Detect which cell encompasses the target text, then output its [x, y] center coordinate. 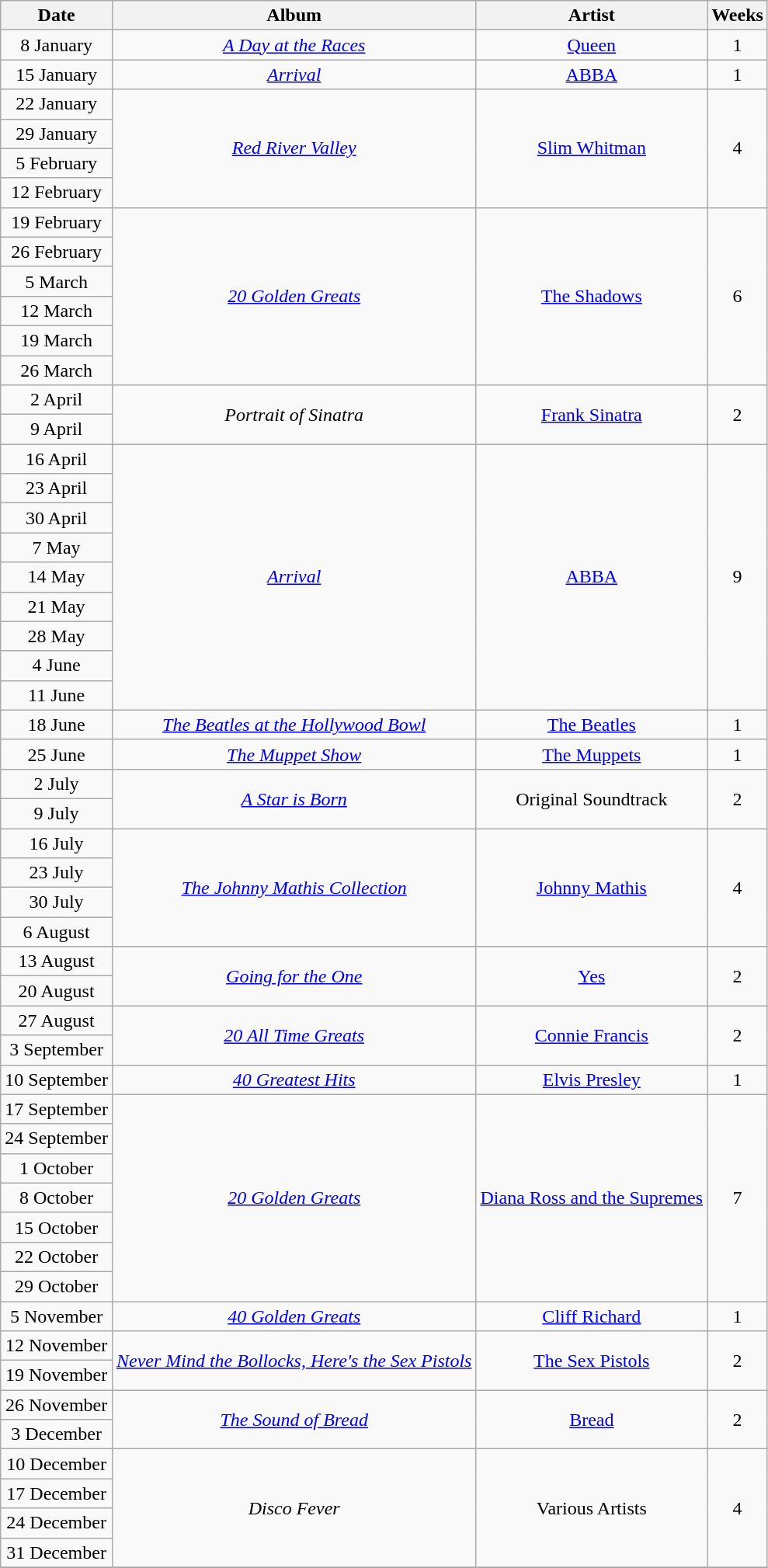
6 August [57, 932]
16 April [57, 459]
16 July [57, 843]
Original Soundtrack [592, 798]
5 February [57, 163]
28 May [57, 636]
1 October [57, 1168]
22 October [57, 1257]
26 March [57, 370]
Slim Whitman [592, 148]
Disco Fever [294, 1508]
15 October [57, 1227]
30 July [57, 902]
The Shadows [592, 296]
26 February [57, 252]
15 January [57, 75]
Bread [592, 1420]
9 July [57, 813]
The Muppet Show [294, 754]
21 May [57, 607]
24 December [57, 1523]
22 January [57, 104]
27 August [57, 1020]
20 All Time Greats [294, 1035]
2 April [57, 400]
Diana Ross and the Supremes [592, 1198]
Various Artists [592, 1508]
Yes [592, 976]
19 March [57, 340]
10 September [57, 1080]
19 November [57, 1375]
23 April [57, 488]
20 August [57, 991]
Queen [592, 45]
17 December [57, 1493]
Going for the One [294, 976]
Artist [592, 16]
8 January [57, 45]
Elvis Presley [592, 1080]
10 December [57, 1464]
6 [738, 296]
19 February [57, 222]
26 November [57, 1405]
31 December [57, 1552]
Frank Sinatra [592, 415]
Cliff Richard [592, 1316]
A Day at the Races [294, 45]
7 [738, 1198]
The Sex Pistols [592, 1361]
2 July [57, 784]
12 February [57, 193]
Connie Francis [592, 1035]
25 June [57, 754]
7 May [57, 548]
Johnny Mathis [592, 887]
Date [57, 16]
Never Mind the Bollocks, Here's the Sex Pistols [294, 1361]
The Beatles [592, 725]
The Muppets [592, 754]
13 August [57, 961]
5 November [57, 1316]
12 November [57, 1346]
30 April [57, 518]
4 June [57, 666]
Portrait of Sinatra [294, 415]
11 June [57, 695]
40 Golden Greats [294, 1316]
The Johnny Mathis Collection [294, 887]
The Beatles at the Hollywood Bowl [294, 725]
Album [294, 16]
29 October [57, 1286]
9 [738, 578]
29 January [57, 134]
40 Greatest Hits [294, 1080]
8 October [57, 1198]
A Star is Born [294, 798]
23 July [57, 873]
3 December [57, 1434]
9 April [57, 429]
14 May [57, 577]
5 March [57, 281]
12 March [57, 311]
3 September [57, 1050]
18 June [57, 725]
The Sound of Bread [294, 1420]
17 September [57, 1109]
24 September [57, 1139]
Red River Valley [294, 148]
Weeks [738, 16]
